Pinpoint the cell where the given text exists, returning its [X, Y] midpoint coordinate. 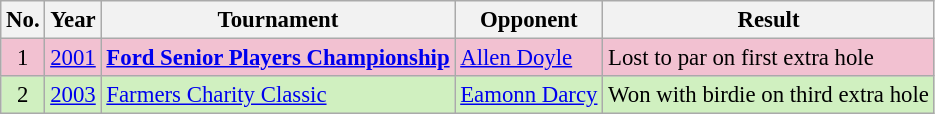
Eamonn Darcy [529, 95]
2003 [73, 95]
Lost to par on first extra hole [768, 58]
2 [23, 95]
Ford Senior Players Championship [278, 58]
Year [73, 20]
2001 [73, 58]
No. [23, 20]
Tournament [278, 20]
Allen Doyle [529, 58]
Won with birdie on third extra hole [768, 95]
Result [768, 20]
Opponent [529, 20]
1 [23, 58]
Farmers Charity Classic [278, 95]
